Extract the [X, Y] coordinate from the center of the cell holding the provided text.  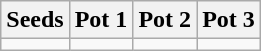
Pot 1 [101, 20]
Pot 2 [165, 20]
Seeds [35, 20]
Pot 3 [229, 20]
